Locate the cell with the specified text and output its [x, y] center coordinate. 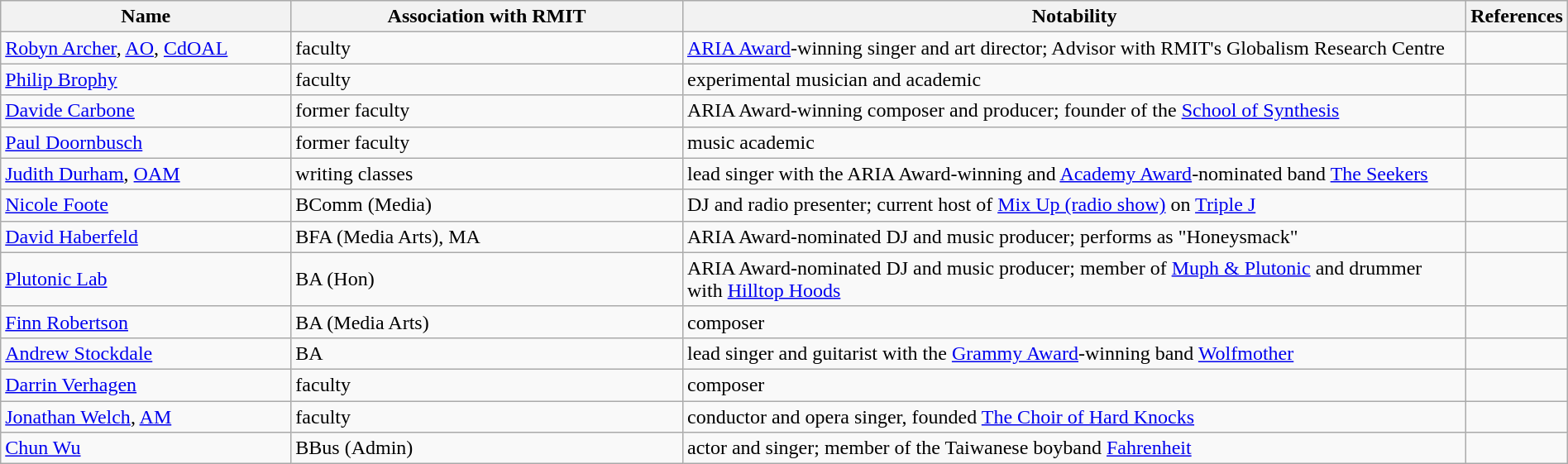
writing classes [487, 174]
Notability [1073, 17]
ARIA Award-nominated DJ and music producer; member of Muph & Plutonic and drummer with Hilltop Hoods [1073, 280]
music academic [1073, 142]
References [1517, 17]
Darrin Verhagen [146, 385]
DJ and radio presenter; current host of Mix Up (radio show) on Triple J [1073, 205]
Chun Wu [146, 448]
BComm (Media) [487, 205]
Judith Durham, OAM [146, 174]
Name [146, 17]
Paul Doornbusch [146, 142]
Philip Brophy [146, 79]
conductor and opera singer, founded The Choir of Hard Knocks [1073, 416]
Plutonic Lab [146, 280]
Jonathan Welch, AM [146, 416]
BBus (Admin) [487, 448]
Nicole Foote [146, 205]
BA [487, 353]
Andrew Stockdale [146, 353]
lead singer and guitarist with the Grammy Award-winning band Wolfmother [1073, 353]
BA (Hon) [487, 280]
ARIA Award-winning composer and producer; founder of the School of Synthesis [1073, 111]
lead singer with the ARIA Award-winning and Academy Award-nominated band The Seekers [1073, 174]
BA (Media Arts) [487, 322]
ARIA Award-winning singer and art director; Advisor with RMIT's Globalism Research Centre [1073, 48]
Robyn Archer, AO, CdOAL [146, 48]
ARIA Award-nominated DJ and music producer; performs as "Honeysmack" [1073, 237]
experimental musician and academic [1073, 79]
David Haberfeld [146, 237]
actor and singer; member of the Taiwanese boyband Fahrenheit [1073, 448]
Finn Robertson [146, 322]
Association with RMIT [487, 17]
BFA (Media Arts), MA [487, 237]
Davide Carbone [146, 111]
